Scan for the cell matching the given text and deliver its (x, y) coordinate at center. 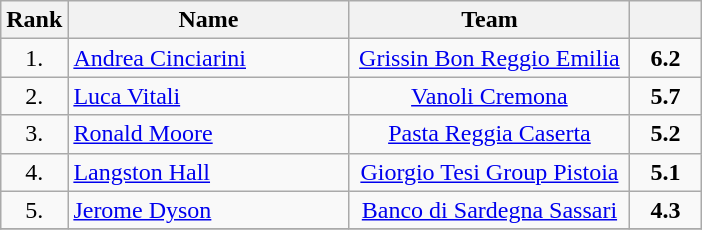
4.3 (666, 210)
5.2 (666, 134)
4. (34, 172)
Banco di Sardegna Sassari (490, 210)
Ronald Moore (208, 134)
Jerome Dyson (208, 210)
Pasta Reggia Caserta (490, 134)
Langston Hall (208, 172)
Giorgio Tesi Group Pistoia (490, 172)
Andrea Cinciarini (208, 58)
1. (34, 58)
5. (34, 210)
5.7 (666, 96)
Luca Vitali (208, 96)
Vanoli Cremona (490, 96)
5.1 (666, 172)
6.2 (666, 58)
3. (34, 134)
2. (34, 96)
Name (208, 20)
Team (490, 20)
Rank (34, 20)
Grissin Bon Reggio Emilia (490, 58)
